Search for the cell housing the specified text and yield its [X, Y] center coordinate. 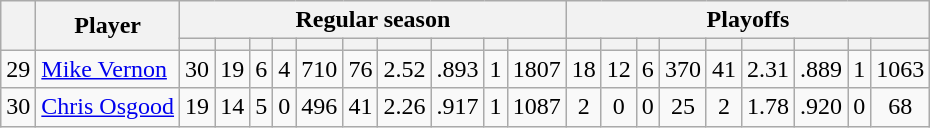
.917 [458, 107]
Chris Osgood [108, 107]
1087 [536, 107]
12 [618, 69]
1063 [900, 69]
18 [584, 69]
.889 [822, 69]
5 [262, 107]
370 [682, 69]
1807 [536, 69]
Regular season [374, 20]
Player [108, 26]
4 [284, 69]
2.52 [404, 69]
25 [682, 107]
.893 [458, 69]
Mike Vernon [108, 69]
29 [18, 69]
2.26 [404, 107]
.920 [822, 107]
76 [360, 69]
710 [320, 69]
2.31 [768, 69]
496 [320, 107]
68 [900, 107]
Playoffs [748, 20]
14 [232, 107]
1.78 [768, 107]
